From the cell containing the given text, extract its center point as [X, Y] coordinate. 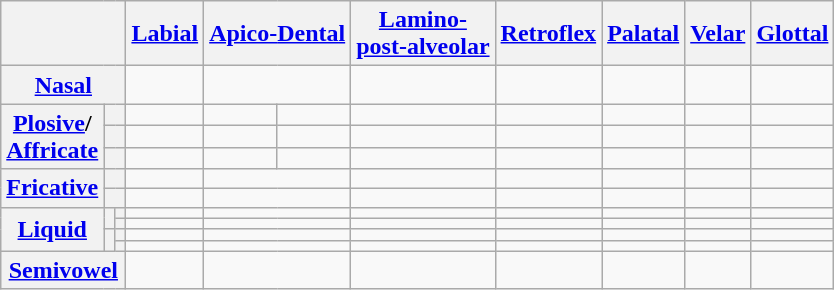
Semivowel [64, 270]
Velar [718, 34]
Glottal [792, 34]
Fricative [52, 188]
Liquid [52, 229]
Lamino-post-alveolar [423, 34]
Palatal [644, 34]
Labial [165, 34]
Retroflex [548, 34]
Nasal [64, 85]
Plosive/Affricate [52, 136]
Apico-Dental [278, 34]
